Search for the cell housing the specified text and yield its (X, Y) center coordinate. 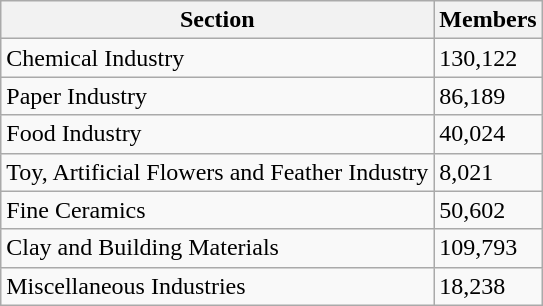
Clay and Building Materials (218, 248)
Miscellaneous Industries (218, 286)
Section (218, 20)
8,021 (488, 172)
86,189 (488, 96)
130,122 (488, 58)
50,602 (488, 210)
Chemical Industry (218, 58)
Paper Industry (218, 96)
Toy, Artificial Flowers and Feather Industry (218, 172)
40,024 (488, 134)
109,793 (488, 248)
Fine Ceramics (218, 210)
18,238 (488, 286)
Food Industry (218, 134)
Members (488, 20)
